Pinpoint the cell where the given text exists, returning its [X, Y] midpoint coordinate. 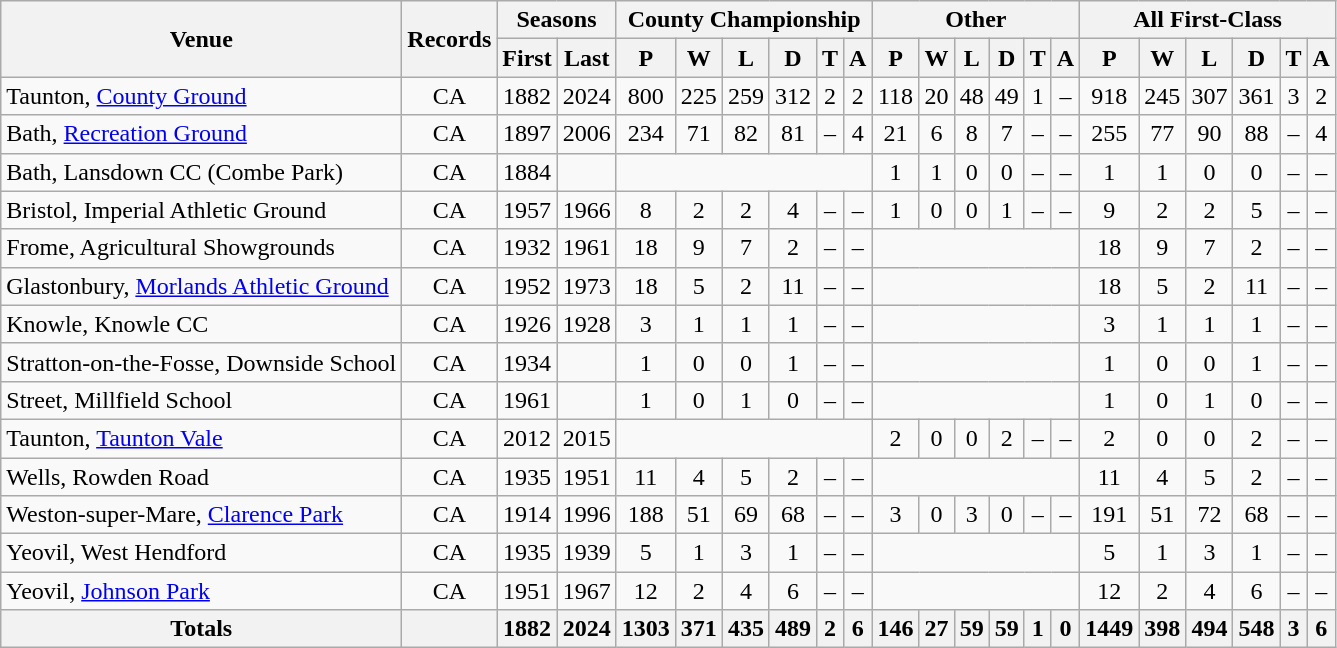
489 [792, 629]
Glastonbury, Morlands Athletic Ground [202, 286]
Last [586, 58]
146 [896, 629]
Venue [202, 39]
48 [972, 96]
1303 [646, 629]
Seasons [556, 20]
20 [936, 96]
Wells, Rowden Road [202, 477]
1884 [527, 172]
800 [646, 96]
Other [976, 20]
Bath, Recreation Ground [202, 134]
1449 [1110, 629]
82 [746, 134]
Totals [202, 629]
69 [746, 515]
1973 [586, 286]
494 [1210, 629]
Frome, Agricultural Showgrounds [202, 248]
225 [698, 96]
234 [646, 134]
Bristol, Imperial Athletic Ground [202, 210]
27 [936, 629]
Weston-super-Mare, Clarence Park [202, 515]
Taunton, County Ground [202, 96]
Yeovil, Johnson Park [202, 591]
245 [1162, 96]
1966 [586, 210]
77 [1162, 134]
Records [450, 39]
1914 [527, 515]
1967 [586, 591]
1926 [527, 324]
90 [1210, 134]
72 [1210, 515]
1932 [527, 248]
First [527, 58]
Street, Millfield School [202, 400]
1928 [586, 324]
Taunton, Taunton Vale [202, 438]
548 [1256, 629]
2006 [586, 134]
Knowle, Knowle CC [202, 324]
Yeovil, West Hendford [202, 553]
All First-Class [1208, 20]
88 [1256, 134]
1939 [586, 553]
49 [1006, 96]
918 [1110, 96]
361 [1256, 96]
398 [1162, 629]
259 [746, 96]
312 [792, 96]
1897 [527, 134]
1996 [586, 515]
2015 [586, 438]
255 [1110, 134]
188 [646, 515]
435 [746, 629]
191 [1110, 515]
71 [698, 134]
1952 [527, 286]
2012 [527, 438]
81 [792, 134]
21 [896, 134]
County Championship [744, 20]
118 [896, 96]
Bath, Lansdown CC (Combe Park) [202, 172]
1957 [527, 210]
307 [1210, 96]
1934 [527, 362]
371 [698, 629]
Stratton-on-the-Fosse, Downside School [202, 362]
